Provide the [x, y] coordinate of the cell's center where the given text is located.  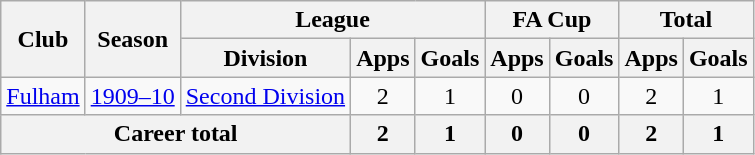
Total [686, 20]
Fulham [43, 96]
League [332, 20]
Season [132, 39]
Second Division [265, 96]
1909–10 [132, 96]
Club [43, 39]
Career total [176, 134]
Division [265, 58]
FA Cup [552, 20]
